Return the [x, y] coordinate for the center point of the cell that contains the specified text.  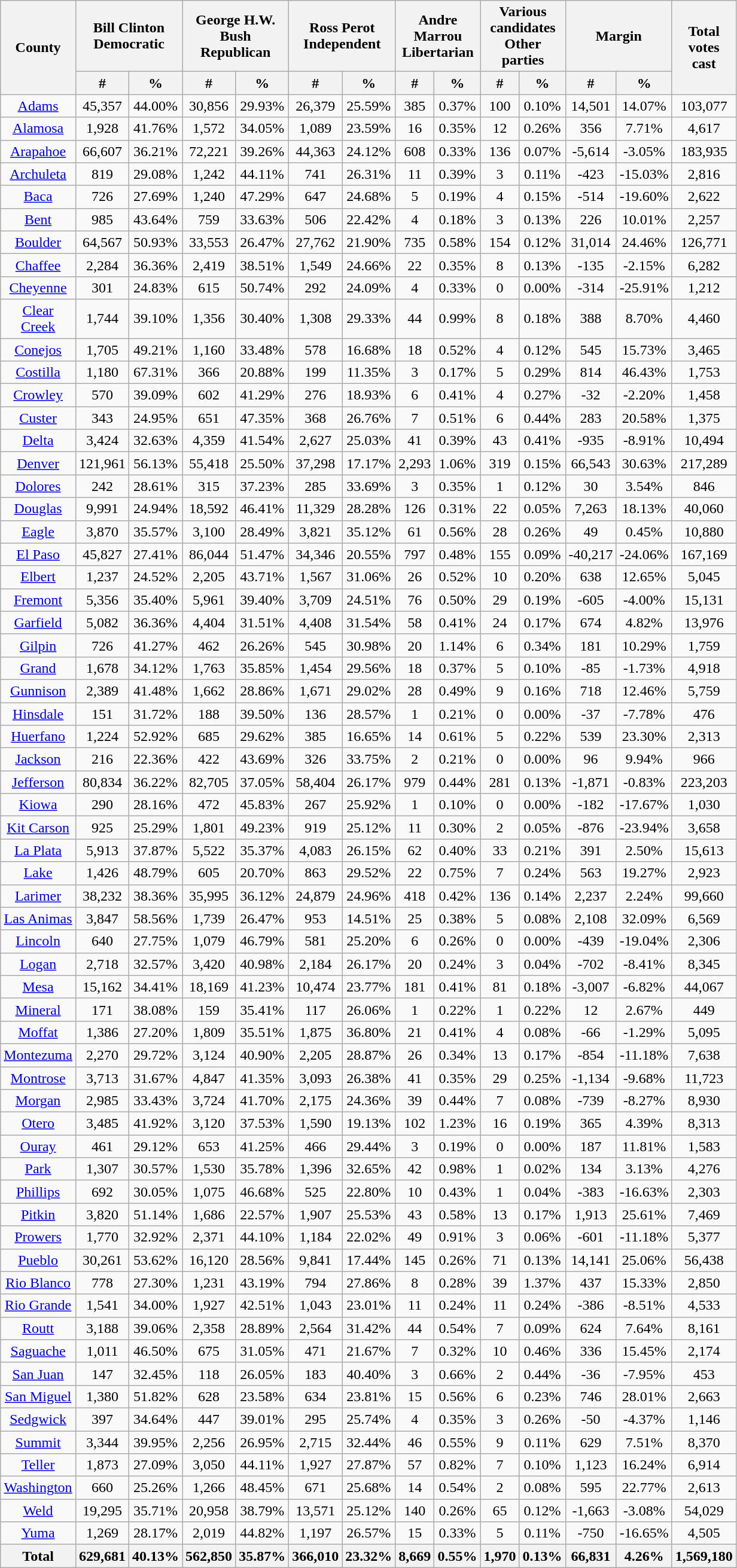
5,045 [703, 577]
27.75% [156, 941]
1,011 [102, 1351]
Rio Blanco [38, 1283]
33 [500, 850]
39.50% [262, 713]
37.05% [262, 782]
41.35% [262, 1078]
1,197 [316, 1533]
-135 [591, 265]
1,380 [102, 1396]
1,237 [102, 577]
0.25% [542, 1078]
43.71% [262, 577]
1,146 [703, 1419]
471 [316, 1351]
1,686 [209, 1215]
-4.00% [644, 600]
216 [102, 759]
33,553 [209, 242]
5,082 [102, 623]
49.21% [156, 350]
3,050 [209, 1465]
23.01% [368, 1305]
3,100 [209, 532]
-739 [591, 1101]
4,505 [703, 1533]
187 [591, 1146]
35.85% [262, 668]
Boulder [38, 242]
9,841 [316, 1260]
43.69% [262, 759]
4.82% [644, 623]
2,985 [102, 1101]
30.63% [644, 463]
12.65% [644, 577]
-8.41% [644, 964]
-1,871 [591, 782]
Gilpin [38, 645]
Larimer [38, 896]
4,083 [316, 850]
-17.67% [644, 805]
20.58% [644, 418]
24.66% [368, 265]
-16.65% [644, 1533]
1,875 [316, 1032]
2,303 [703, 1192]
4,847 [209, 1078]
1,913 [591, 1215]
35.71% [156, 1511]
26.38% [368, 1078]
La Plata [38, 850]
1,269 [102, 1533]
2,718 [102, 964]
22.02% [368, 1237]
80,834 [102, 782]
35.41% [262, 1009]
44.00% [156, 106]
759 [209, 219]
17.17% [368, 463]
32.65% [368, 1169]
5,095 [703, 1032]
846 [703, 486]
-3,007 [591, 987]
24 [500, 623]
0.46% [542, 1351]
0.42% [457, 896]
27.20% [156, 1032]
3,821 [316, 532]
30,261 [102, 1260]
Dolores [38, 486]
3.54% [644, 486]
562,850 [209, 1556]
2,019 [209, 1533]
1,160 [209, 350]
30,856 [209, 106]
15,162 [102, 987]
39.10% [156, 318]
1,759 [703, 645]
608 [415, 151]
0.30% [457, 828]
1,123 [591, 1465]
391 [591, 850]
33.48% [262, 350]
539 [591, 737]
39.26% [262, 151]
38.08% [156, 1009]
45.83% [262, 805]
281 [500, 782]
Fremont [38, 600]
41.70% [262, 1101]
37.53% [262, 1124]
Phillips [38, 1192]
1,231 [209, 1283]
47.35% [262, 418]
Kit Carson [38, 828]
19.13% [368, 1124]
99,660 [703, 896]
32.92% [156, 1237]
28.57% [368, 713]
242 [102, 486]
35.87% [262, 1556]
29.12% [156, 1146]
1,458 [703, 395]
-514 [591, 197]
28.01% [644, 1396]
71 [500, 1260]
628 [209, 1396]
96 [591, 759]
36.22% [156, 782]
Archuleta [38, 174]
-1.73% [644, 668]
418 [415, 896]
28.17% [156, 1533]
Teller [38, 1465]
1,678 [102, 668]
2,184 [316, 964]
0.49% [457, 691]
366 [209, 373]
453 [703, 1374]
285 [316, 486]
1,386 [102, 1032]
27.86% [368, 1283]
46 [415, 1442]
58.56% [156, 919]
-439 [591, 941]
319 [500, 463]
-66 [591, 1032]
1.06% [457, 463]
8,313 [703, 1124]
22.80% [368, 1192]
8.70% [644, 318]
58 [415, 623]
647 [316, 197]
28.28% [368, 509]
31.72% [156, 713]
223,203 [703, 782]
10,494 [703, 441]
7,469 [703, 1215]
0.75% [457, 873]
0.66% [457, 1374]
7,263 [591, 509]
46.43% [644, 373]
32.45% [156, 1374]
-7.78% [644, 713]
595 [591, 1488]
-8.91% [644, 441]
2,284 [102, 265]
25.59% [368, 106]
0.07% [542, 151]
5,377 [703, 1237]
Huerfano [38, 737]
2,663 [703, 1396]
Conejos [38, 350]
476 [703, 713]
Baca [38, 197]
0.43% [457, 1192]
38.79% [262, 1511]
1,569,180 [703, 1556]
-2.20% [644, 395]
18,169 [209, 987]
578 [316, 350]
50.93% [156, 242]
629,681 [102, 1556]
0.51% [457, 418]
1,454 [316, 668]
45,357 [102, 106]
290 [102, 805]
140 [415, 1511]
1,744 [102, 318]
24.36% [368, 1101]
Pueblo [38, 1260]
27.30% [156, 1283]
Las Animas [38, 919]
2,313 [703, 737]
461 [102, 1146]
1,705 [102, 350]
35.40% [156, 600]
1,671 [316, 691]
66,607 [102, 151]
5,356 [102, 600]
Hinsdale [38, 713]
-605 [591, 600]
43.19% [262, 1283]
Logan [38, 964]
0.23% [542, 1396]
23.77% [368, 987]
47.29% [262, 197]
30.57% [156, 1169]
1,753 [703, 373]
4,918 [703, 668]
56,438 [703, 1260]
26.57% [368, 1533]
685 [209, 737]
-2.15% [644, 265]
1,873 [102, 1465]
14.51% [368, 919]
46.41% [262, 509]
30.40% [262, 318]
3,465 [703, 350]
43.64% [156, 219]
52.92% [156, 737]
33.75% [368, 759]
797 [415, 554]
422 [209, 759]
-7.95% [644, 1374]
44,067 [703, 987]
283 [591, 418]
10.29% [644, 645]
53.62% [156, 1260]
29.02% [368, 691]
0.61% [457, 737]
634 [316, 1396]
39.06% [156, 1328]
26.06% [368, 1009]
581 [316, 941]
86,044 [209, 554]
1,224 [102, 737]
4,408 [316, 623]
46.79% [262, 941]
58,404 [316, 782]
65 [500, 1511]
54,029 [703, 1511]
1,242 [209, 174]
0.48% [457, 554]
24.52% [156, 577]
32.57% [156, 964]
1,662 [209, 691]
25.92% [368, 805]
292 [316, 288]
171 [102, 1009]
3,124 [209, 1055]
31.06% [368, 577]
51.82% [156, 1396]
-37 [591, 713]
1.14% [457, 645]
-8.51% [644, 1305]
44.10% [262, 1237]
-386 [591, 1305]
Eagle [38, 532]
24.96% [368, 896]
1,030 [703, 805]
121,961 [102, 463]
San Juan [38, 1374]
103,077 [703, 106]
39.01% [262, 1419]
41.76% [156, 129]
30.98% [368, 645]
41.23% [262, 987]
41.25% [262, 1146]
24.46% [644, 242]
Rio Grande [38, 1305]
2,175 [316, 1101]
24.83% [156, 288]
23.30% [644, 737]
41.54% [262, 441]
1,763 [209, 668]
5,913 [102, 850]
0.27% [542, 395]
1,356 [209, 318]
1,530 [209, 1169]
315 [209, 486]
29.62% [262, 737]
12.46% [644, 691]
1,426 [102, 873]
675 [209, 1351]
4,617 [703, 129]
10,474 [316, 987]
26.95% [262, 1442]
4,460 [703, 318]
2,715 [316, 1442]
20.55% [368, 554]
28.61% [156, 486]
8,930 [703, 1101]
36.21% [156, 151]
3.13% [644, 1169]
31.42% [368, 1328]
615 [209, 288]
1,572 [209, 129]
-182 [591, 805]
Elbert [38, 577]
819 [102, 174]
-36 [591, 1374]
2,816 [703, 174]
Various candidatesOther parties [523, 36]
2,622 [703, 197]
1,770 [102, 1237]
Routt [38, 1328]
2,371 [209, 1237]
23.81% [368, 1396]
Kiowa [38, 805]
-314 [591, 288]
50.74% [262, 288]
447 [209, 1419]
24.51% [368, 600]
117 [316, 1009]
25 [415, 919]
134 [591, 1169]
-15.03% [644, 174]
4.26% [644, 1556]
472 [209, 805]
0.99% [457, 318]
301 [102, 288]
20.88% [262, 373]
7,638 [703, 1055]
George H.W. BushRepublican [236, 36]
2,627 [316, 441]
570 [102, 395]
29.72% [156, 1055]
57 [415, 1465]
Bent [38, 219]
Grand [38, 668]
30 [591, 486]
Denver [38, 463]
13,571 [316, 1511]
Margin [619, 36]
183,935 [703, 151]
38.51% [262, 265]
20,958 [209, 1511]
-32 [591, 395]
-601 [591, 1237]
11.81% [644, 1146]
3,658 [703, 828]
1,541 [102, 1305]
29.44% [368, 1146]
48.45% [262, 1488]
102 [415, 1124]
0.45% [644, 532]
2,850 [703, 1283]
217,289 [703, 463]
-750 [591, 1533]
42 [415, 1169]
2,108 [591, 919]
Lincoln [38, 941]
Adams [38, 106]
19.27% [644, 873]
El Paso [38, 554]
11.35% [368, 373]
34.05% [262, 129]
Montrose [38, 1078]
16.65% [368, 737]
19,295 [102, 1511]
-935 [591, 441]
-9.68% [644, 1078]
8,161 [703, 1328]
18.13% [644, 509]
40,060 [703, 509]
44,363 [316, 151]
183 [316, 1374]
Montezuma [38, 1055]
3,188 [102, 1328]
51.47% [262, 554]
66,831 [591, 1556]
4,359 [209, 441]
51.14% [156, 1215]
Pitkin [38, 1215]
25.68% [368, 1488]
3,870 [102, 532]
33.43% [156, 1101]
-423 [591, 174]
0.31% [457, 509]
Sedgwick [38, 1419]
28.86% [262, 691]
-4.37% [644, 1419]
15,613 [703, 850]
34,346 [316, 554]
0.40% [457, 850]
76 [415, 600]
24.09% [368, 288]
863 [316, 873]
24.68% [368, 197]
34.00% [156, 1305]
1,375 [703, 418]
18.93% [368, 395]
41.29% [262, 395]
147 [102, 1374]
40.90% [262, 1055]
0.32% [457, 1351]
24.12% [368, 151]
366,010 [316, 1556]
1,180 [102, 373]
1,928 [102, 129]
14,141 [591, 1260]
Custer [38, 418]
Prowers [38, 1237]
5,759 [703, 691]
979 [415, 782]
267 [316, 805]
Costilla [38, 373]
Alamosa [38, 129]
San Miguel [38, 1396]
2,306 [703, 941]
2,270 [102, 1055]
36.80% [368, 1032]
62 [415, 850]
2,389 [102, 691]
23.32% [368, 1556]
1,809 [209, 1032]
1,907 [316, 1215]
16.68% [368, 350]
0.14% [542, 896]
9,991 [102, 509]
21 [415, 1032]
41.27% [156, 645]
16.24% [644, 1465]
3,485 [102, 1124]
741 [316, 174]
Park [38, 1169]
-3.08% [644, 1511]
27.41% [156, 554]
81 [500, 987]
602 [209, 395]
34.64% [156, 1419]
27.09% [156, 1465]
Mineral [38, 1009]
1,043 [316, 1305]
-1,134 [591, 1078]
25.74% [368, 1419]
671 [316, 1488]
28.56% [262, 1260]
985 [102, 219]
7.71% [644, 129]
29.56% [368, 668]
25.53% [368, 1215]
33.69% [368, 486]
14.07% [644, 106]
20.70% [262, 873]
26.05% [262, 1374]
61 [415, 532]
0.98% [457, 1169]
-876 [591, 828]
Total votes cast [703, 48]
15,131 [703, 600]
1,184 [316, 1237]
Ross PerotIndependent [342, 36]
40.40% [368, 1374]
506 [316, 219]
35.12% [368, 532]
-5,614 [591, 151]
County [38, 48]
605 [209, 873]
25.61% [644, 1215]
25.50% [262, 463]
29.93% [262, 106]
39.95% [156, 1442]
41.48% [156, 691]
-19.04% [644, 941]
35.57% [156, 532]
-6.82% [644, 987]
2,613 [703, 1488]
72,221 [209, 151]
-40,217 [591, 554]
22.57% [262, 1215]
-24.06% [644, 554]
1,079 [209, 941]
4,533 [703, 1305]
27,762 [316, 242]
25.20% [368, 941]
-23.94% [644, 828]
778 [102, 1283]
746 [591, 1396]
40.98% [262, 964]
8,345 [703, 964]
17.44% [368, 1260]
67.31% [156, 373]
25.03% [368, 441]
40.13% [156, 1556]
Summit [38, 1442]
525 [316, 1192]
Yuma [38, 1533]
8,669 [415, 1556]
Weld [38, 1511]
0.50% [457, 600]
2,358 [209, 1328]
Douglas [38, 509]
31.05% [262, 1351]
3,820 [102, 1215]
1,266 [209, 1488]
26.76% [368, 418]
38,232 [102, 896]
660 [102, 1488]
3,847 [102, 919]
31.67% [156, 1078]
29.33% [368, 318]
Bill ClintonDemocratic [129, 36]
31.54% [368, 623]
26.26% [262, 645]
37.87% [156, 850]
23.59% [368, 129]
Arapahoe [38, 151]
674 [591, 623]
2,174 [703, 1351]
449 [703, 1009]
326 [316, 759]
2,256 [209, 1442]
3,424 [102, 441]
2,237 [591, 896]
49.23% [262, 828]
Lake [38, 873]
15.45% [644, 1351]
0.28% [457, 1283]
3,713 [102, 1078]
188 [209, 713]
3,344 [102, 1442]
7.64% [644, 1328]
356 [591, 129]
638 [591, 577]
48.79% [156, 873]
462 [209, 645]
0.20% [542, 577]
Washington [38, 1488]
1,549 [316, 265]
1,308 [316, 318]
39.40% [262, 600]
10.01% [644, 219]
1,739 [209, 919]
82,705 [209, 782]
199 [316, 373]
37.23% [262, 486]
Ouray [38, 1146]
466 [316, 1146]
1,583 [703, 1146]
3,120 [209, 1124]
27.87% [368, 1465]
118 [209, 1374]
Total [38, 1556]
13,976 [703, 623]
15.33% [644, 1283]
66,543 [591, 463]
31,014 [591, 242]
1,089 [316, 129]
3,709 [316, 600]
24,879 [316, 896]
-16.63% [644, 1192]
925 [102, 828]
718 [591, 691]
3,093 [316, 1078]
368 [316, 418]
Gunnison [38, 691]
25.29% [156, 828]
2,293 [415, 463]
35.51% [262, 1032]
Jackson [38, 759]
1.37% [542, 1283]
34.12% [156, 668]
42.51% [262, 1305]
29.08% [156, 174]
624 [591, 1328]
-50 [591, 1419]
4,276 [703, 1169]
-1.29% [644, 1032]
1,590 [316, 1124]
28.16% [156, 805]
2,564 [316, 1328]
25.06% [644, 1260]
-1,663 [591, 1511]
6,569 [703, 919]
Andre MarrouLibertarian [438, 36]
2.67% [644, 1009]
295 [316, 1419]
32.44% [368, 1442]
36.12% [262, 896]
640 [102, 941]
0.38% [457, 919]
32.63% [156, 441]
814 [591, 373]
2,419 [209, 265]
9.94% [644, 759]
56.13% [156, 463]
22.42% [368, 219]
1,240 [209, 197]
2,923 [703, 873]
126 [415, 509]
653 [209, 1146]
-702 [591, 964]
46.50% [156, 1351]
45,827 [102, 554]
38.36% [156, 896]
1.23% [457, 1124]
30.05% [156, 1192]
41.92% [156, 1124]
397 [102, 1419]
3,724 [209, 1101]
24.94% [156, 509]
-8.27% [644, 1101]
151 [102, 713]
35.37% [262, 850]
-0.83% [644, 782]
Saguache [38, 1351]
692 [102, 1192]
276 [316, 395]
Moffat [38, 1032]
32.09% [644, 919]
46.68% [262, 1192]
6,914 [703, 1465]
Crowley [38, 395]
651 [209, 418]
5,522 [209, 850]
Mesa [38, 987]
31.51% [262, 623]
6,282 [703, 265]
-3.05% [644, 151]
437 [591, 1283]
29.52% [368, 873]
145 [415, 1260]
35,995 [209, 896]
2,257 [703, 219]
Clear Creek [38, 318]
2.50% [644, 850]
167,169 [703, 554]
8,370 [703, 1442]
1,212 [703, 288]
-383 [591, 1192]
Cheyenne [38, 288]
16,120 [209, 1260]
1,075 [209, 1192]
Morgan [38, 1101]
15.73% [644, 350]
1,396 [316, 1169]
7.51% [644, 1442]
11,723 [703, 1078]
5,961 [209, 600]
159 [209, 1009]
21.67% [368, 1351]
Delta [38, 441]
-854 [591, 1055]
155 [500, 554]
1,801 [209, 828]
100 [500, 106]
39.09% [156, 395]
44.82% [262, 1533]
966 [703, 759]
794 [316, 1283]
26.15% [368, 850]
0.82% [457, 1465]
25.26% [156, 1488]
0.02% [542, 1169]
Jefferson [38, 782]
1,567 [316, 577]
919 [316, 828]
226 [591, 219]
0.91% [457, 1237]
26.31% [368, 174]
64,567 [102, 242]
37,298 [316, 463]
21.90% [368, 242]
Otero [38, 1124]
0.29% [542, 373]
1,307 [102, 1169]
-25.91% [644, 288]
-19.60% [644, 197]
28.49% [262, 532]
629 [591, 1442]
0.16% [542, 691]
35.78% [262, 1169]
343 [102, 418]
1,970 [500, 1556]
0.06% [542, 1237]
Chaffee [38, 265]
55,418 [209, 463]
27.69% [156, 197]
365 [591, 1124]
336 [591, 1351]
388 [591, 318]
4.39% [644, 1124]
18,592 [209, 509]
2.24% [644, 896]
22.36% [156, 759]
126,771 [703, 242]
154 [500, 242]
26,379 [316, 106]
28.89% [262, 1328]
22.77% [644, 1488]
953 [316, 919]
Garfield [38, 623]
34.41% [156, 987]
28.87% [368, 1055]
33.63% [262, 219]
10,880 [703, 532]
563 [591, 873]
-85 [591, 668]
735 [415, 242]
24.95% [156, 418]
4,404 [209, 623]
14,501 [591, 106]
3,420 [209, 964]
11,329 [316, 509]
23.58% [262, 1396]
